Provide the (X, Y) coordinate of the cell's center where the given text is located.  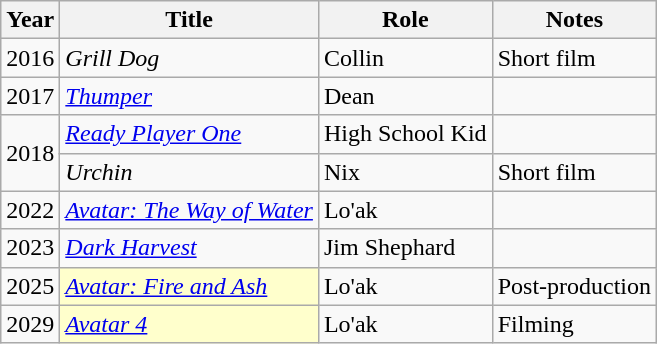
2017 (30, 96)
High School Kid (405, 134)
Avatar: Fire and Ash (190, 286)
Avatar: The Way of Water (190, 210)
2018 (30, 153)
2016 (30, 58)
Avatar 4 (190, 324)
2029 (30, 324)
2022 (30, 210)
2023 (30, 248)
Dark Harvest (190, 248)
Grill Dog (190, 58)
Collin (405, 58)
Thumper (190, 96)
Jim Shephard (405, 248)
Post-production (574, 286)
Role (405, 20)
Nix (405, 172)
Year (30, 20)
Ready Player One (190, 134)
Filming (574, 324)
Urchin (190, 172)
2025 (30, 286)
Notes (574, 20)
Title (190, 20)
Dean (405, 96)
